Determine the [X, Y] coordinate at the center of the cell enclosing the given text.  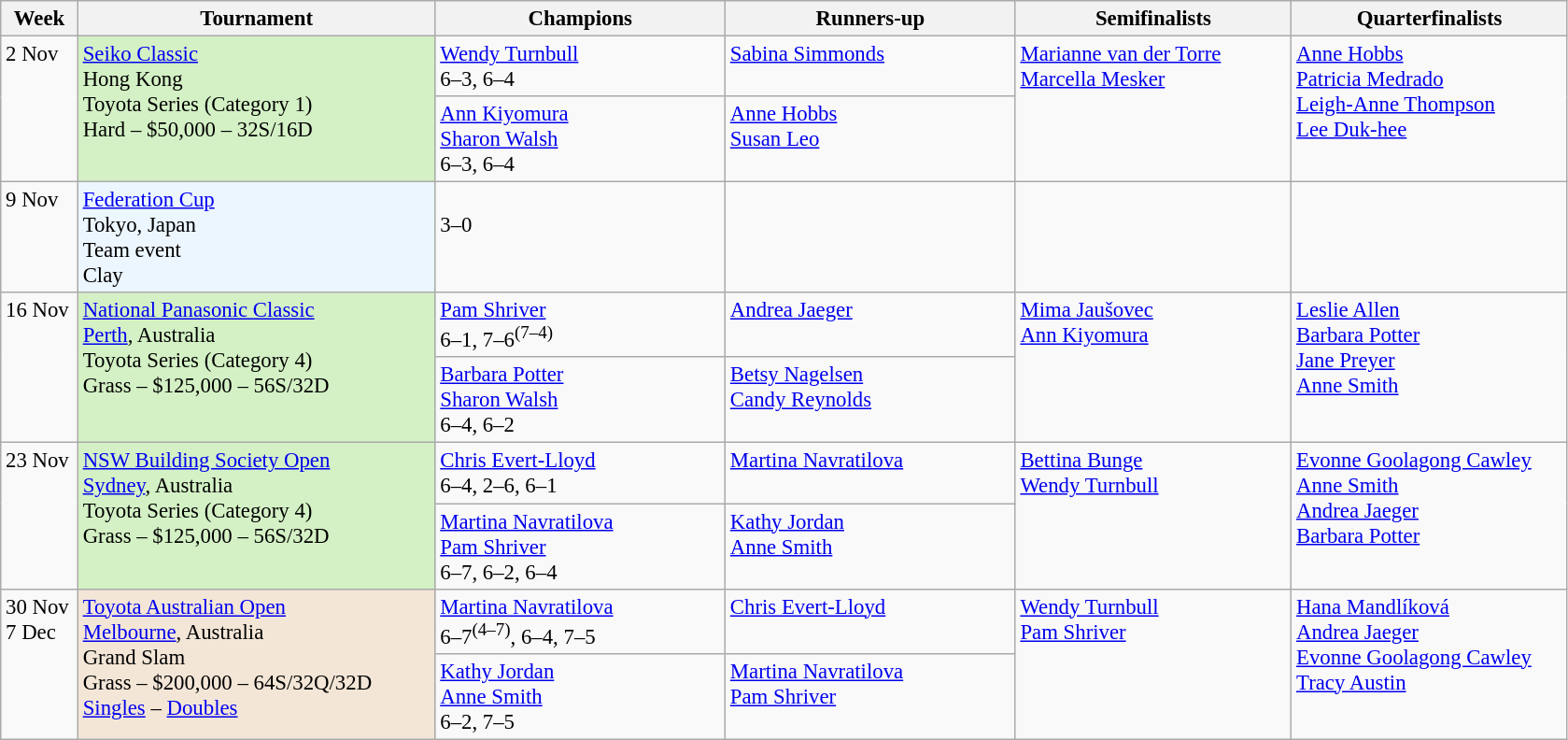
Anne Hobbs Susan Leo [870, 139]
Bettina Bunge Wendy Turnbull [1153, 516]
Wendy Turnbull6–3, 6–4 [581, 67]
Week [39, 19]
Chris Evert-Lloyd 6–4, 2–6, 6–1 [581, 473]
Barbara Potter Sharon Walsh 6–4, 6–2 [581, 400]
Leslie Allen Barbara Potter Jane Preyer Anne Smith [1430, 368]
Champions [581, 19]
Marianne van der Torre Marcella Mesker [1153, 109]
Federation Cup Tokyo, JapanTeam eventClay [256, 237]
Quarterfinalists [1430, 19]
Martina Navratilova Pam Shriver 6–7, 6–2, 6–4 [581, 547]
23 Nov [39, 516]
2 Nov [39, 109]
Ann Kiyomura Sharon Walsh 6–3, 6–4 [581, 139]
Martina Navratilova 6–7(4–7), 6–4, 7–5 [581, 620]
Martina Navratilova [870, 473]
National Panasonic Classic Perth, Australia Toyota Series (Category 4)Grass – $125,000 – 56S/32D [256, 368]
Hana Mandlíková Andrea Jaeger Evonne Goolagong Cawley Tracy Austin [1430, 663]
Chris Evert-Lloyd [870, 620]
Betsy Nagelsen Candy Reynolds [870, 400]
Tournament [256, 19]
Mima Jaušovec Ann Kiyomura [1153, 368]
Sabina Simmonds [870, 67]
3–0 [581, 237]
Evonne Goolagong Cawley Anne Smith Andrea Jaeger Barbara Potter [1430, 516]
Martina Navratilova Pam Shriver [870, 696]
Anne Hobbs Patricia Medrado Leigh-Anne Thompson Lee Duk-hee [1430, 109]
Toyota Australian Open Melbourne, Australia Grand SlamGrass – $200,000 – 64S/32Q/32D Singles – Doubles [256, 663]
16 Nov [39, 368]
Kathy Jordan Anne Smith 6–2, 7–5 [581, 696]
NSW Building Society Open Sydney, Australia Toyota Series (Category 4)Grass – $125,000 – 56S/32D [256, 516]
Andrea Jaeger [870, 325]
30 Nov7 Dec [39, 663]
Wendy Turnbull Pam Shriver [1153, 663]
Kathy Jordan Anne Smith [870, 547]
Semifinalists [1153, 19]
Seiko Classic Hong Kong Toyota Series (Category 1)Hard – $50,000 – 32S/16D [256, 109]
Pam Shriver 6–1, 7–6(7–4) [581, 325]
9 Nov [39, 237]
Runners-up [870, 19]
